Return the (X, Y) coordinate for the center point of the cell that contains the specified text.  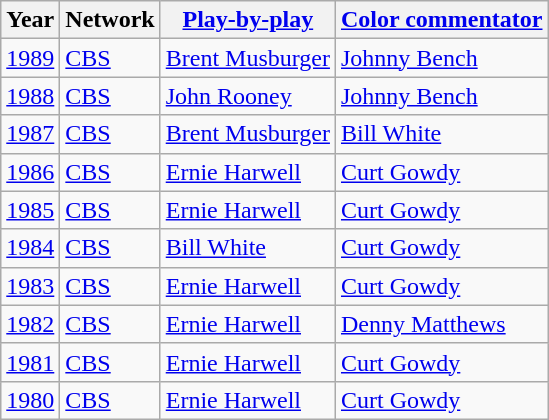
John Rooney (248, 96)
1985 (30, 210)
1986 (30, 172)
1981 (30, 362)
1984 (30, 248)
1988 (30, 96)
1987 (30, 134)
1983 (30, 286)
Denny Matthews (442, 324)
Network (110, 20)
Color commentator (442, 20)
1980 (30, 400)
1982 (30, 324)
Year (30, 20)
Play-by-play (248, 20)
1989 (30, 58)
